Determine the (x, y) coordinate at the center of the cell enclosing the given text.  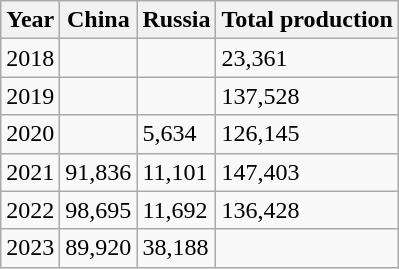
11,692 (176, 210)
89,920 (98, 248)
Year (30, 20)
China (98, 20)
91,836 (98, 172)
11,101 (176, 172)
137,528 (307, 96)
147,403 (307, 172)
2019 (30, 96)
Russia (176, 20)
23,361 (307, 58)
2018 (30, 58)
2023 (30, 248)
2021 (30, 172)
136,428 (307, 210)
38,188 (176, 248)
2020 (30, 134)
2022 (30, 210)
126,145 (307, 134)
98,695 (98, 210)
Total production (307, 20)
5,634 (176, 134)
